Pinpoint the cell where the given text exists, returning its (X, Y) midpoint coordinate. 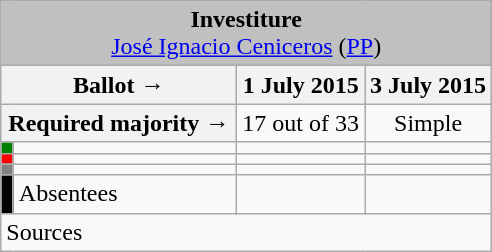
1 July 2015 (301, 85)
Ballot → (119, 85)
Absentees (125, 194)
17 out of 33 (301, 123)
Sources (246, 232)
Required majority → (119, 123)
InvestitureJosé Ignacio Ceniceros (PP) (246, 34)
3 July 2015 (428, 85)
Simple (428, 123)
